Return the (X, Y) coordinate for the center point of the cell that contains the specified text.  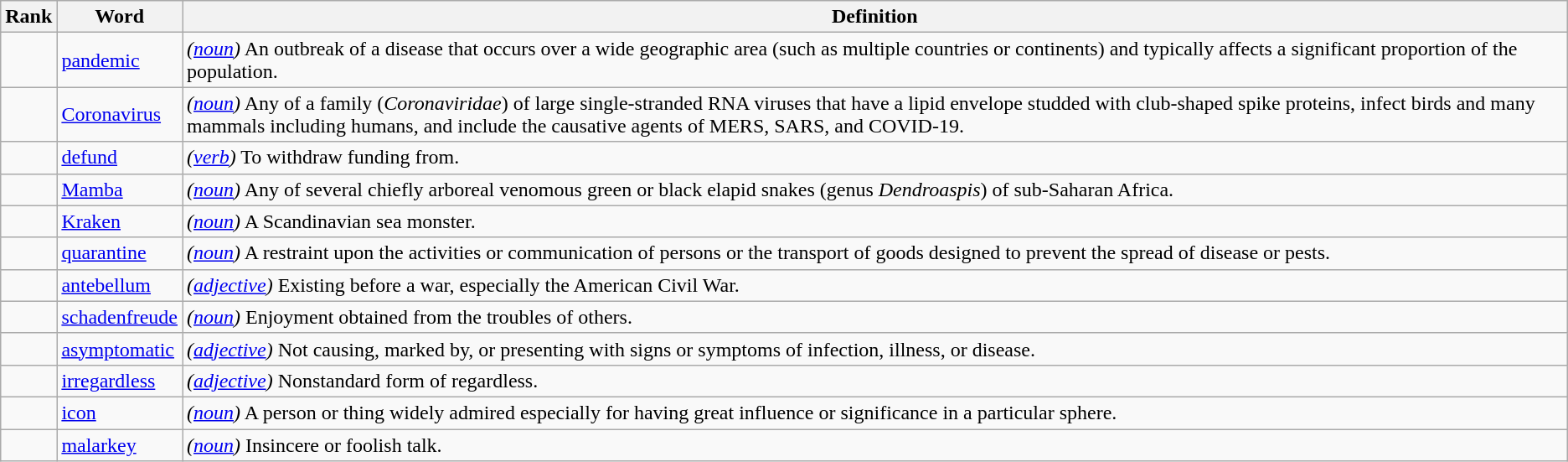
icon (120, 413)
Coronavirus (120, 114)
(adjective) Not causing, marked by, or presenting with signs or symptoms of infection, illness, or disease. (875, 349)
pandemic (120, 60)
Mamba (120, 189)
(verb) To withdraw funding from. (875, 158)
irregardless (120, 381)
defund (120, 158)
(noun) Enjoyment obtained from the troubles of others. (875, 317)
Word (120, 17)
schadenfreude (120, 317)
antebellum (120, 285)
(noun) A person or thing widely admired especially for having great influence or significance in a particular sphere. (875, 413)
Definition (875, 17)
Kraken (120, 221)
quarantine (120, 253)
(adjective) Nonstandard form of regardless. (875, 381)
(adjective) Existing before a war, especially the American Civil War. (875, 285)
(noun) A Scandinavian sea monster. (875, 221)
asymptomatic (120, 349)
malarkey (120, 445)
(noun) A restraint upon the activities or communication of persons or the transport of goods designed to prevent the spread of disease or pests. (875, 253)
Rank (28, 17)
(noun) Any of several chiefly arboreal venomous green or black elapid snakes (genus Dendroaspis) of sub-Saharan Africa. (875, 189)
(noun) Insincere or foolish talk. (875, 445)
